Return (X, Y) of the center of cell containing provided text 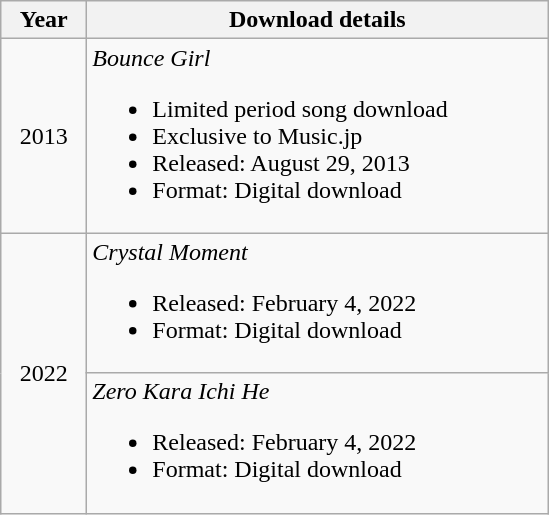
2022 (44, 373)
Bounce GirlLimited period song downloadExclusive to Music.jpReleased: August 29, 2013Format: Digital download (318, 136)
Year (44, 20)
Zero Kara Ichi HeReleased: February 4, 2022Format: Digital download (318, 443)
Crystal MomentReleased: February 4, 2022Format: Digital download (318, 303)
2013 (44, 136)
Download details (318, 20)
